For the text-containing cell, return its midpoint in (X, Y) coordinate format. 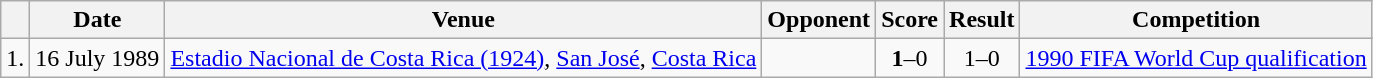
Result (982, 20)
Venue (464, 20)
Opponent (819, 20)
Date (98, 20)
Estadio Nacional de Costa Rica (1924), San José, Costa Rica (464, 58)
Score (910, 20)
1. (16, 58)
1990 FIFA World Cup qualification (1196, 58)
Competition (1196, 20)
16 July 1989 (98, 58)
